Return [X, Y] of the center of cell containing provided text 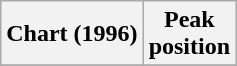
Peakposition [189, 34]
Chart (1996) [72, 34]
